Find where the given text appears and provide that cell's center as [x, y] coordinate. 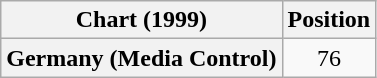
76 [329, 58]
Position [329, 20]
Chart (1999) [142, 20]
Germany (Media Control) [142, 58]
